Return the [X, Y] coordinate for the center point of the cell that contains the specified text.  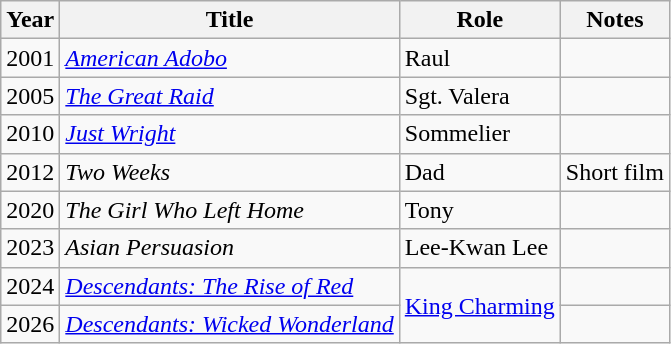
Sgt. Valera [480, 96]
2001 [30, 58]
Notes [614, 20]
Two Weeks [230, 172]
American Adobo [230, 58]
2010 [30, 134]
Descendants: Wicked Wonderland [230, 324]
2023 [30, 248]
Raul [480, 58]
The Girl Who Left Home [230, 210]
2024 [30, 286]
King Charming [480, 305]
The Great Raid [230, 96]
Dad [480, 172]
2026 [30, 324]
2005 [30, 96]
Descendants: The Rise of Red [230, 286]
Role [480, 20]
Lee-Kwan Lee [480, 248]
Tony [480, 210]
Asian Persuasion [230, 248]
Sommelier [480, 134]
Just Wright [230, 134]
2020 [30, 210]
2012 [30, 172]
Title [230, 20]
Year [30, 20]
Short film [614, 172]
